Capture the cell that displays the provided text and extract its [x, y] central coordinate. 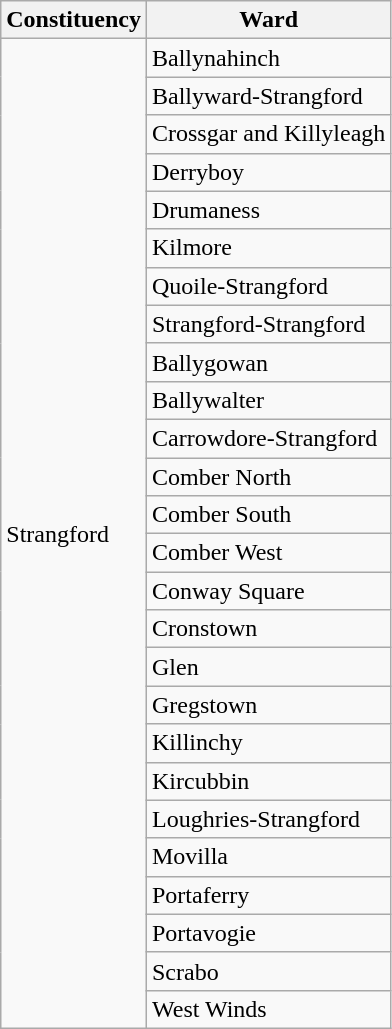
Ballygowan [268, 362]
Portaferry [268, 895]
Ward [268, 20]
Scrabo [268, 971]
Conway Square [268, 591]
Constituency [74, 20]
Strangford-Strangford [268, 324]
Quoile-Strangford [268, 286]
Glen [268, 667]
Carrowdore-Strangford [268, 438]
Portavogie [268, 933]
Drumaness [268, 210]
Comber North [268, 477]
Comber South [268, 515]
Movilla [268, 857]
Killinchy [268, 743]
West Winds [268, 1009]
Cronstown [268, 629]
Loughries-Strangford [268, 819]
Kilmore [268, 248]
Strangford [74, 534]
Ballyward-Strangford [268, 96]
Kircubbin [268, 781]
Ballywalter [268, 400]
Derryboy [268, 172]
Gregstown [268, 705]
Ballynahinch [268, 58]
Crossgar and Killyleagh [268, 134]
Comber West [268, 553]
